Return (X, Y) of the center of cell containing provided text 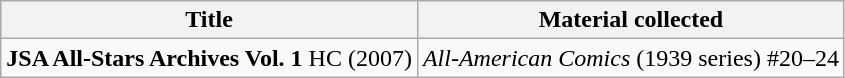
Material collected (630, 20)
Title (210, 20)
All-American Comics (1939 series) #20–24 (630, 58)
JSA All-Stars Archives Vol. 1 HC (2007) (210, 58)
